Locate the cell with the specified text and output its (X, Y) center coordinate. 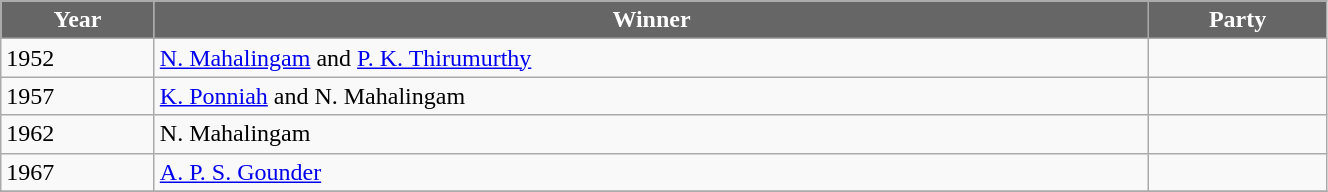
Winner (651, 20)
N. Mahalingam and P. K. Thirumurthy (651, 58)
K. Ponniah and N. Mahalingam (651, 96)
N. Mahalingam (651, 134)
A. P. S. Gounder (651, 172)
1957 (78, 96)
Year (78, 20)
1952 (78, 58)
Party (1238, 20)
1967 (78, 172)
1962 (78, 134)
